Return [X, Y] of the center of cell containing provided text 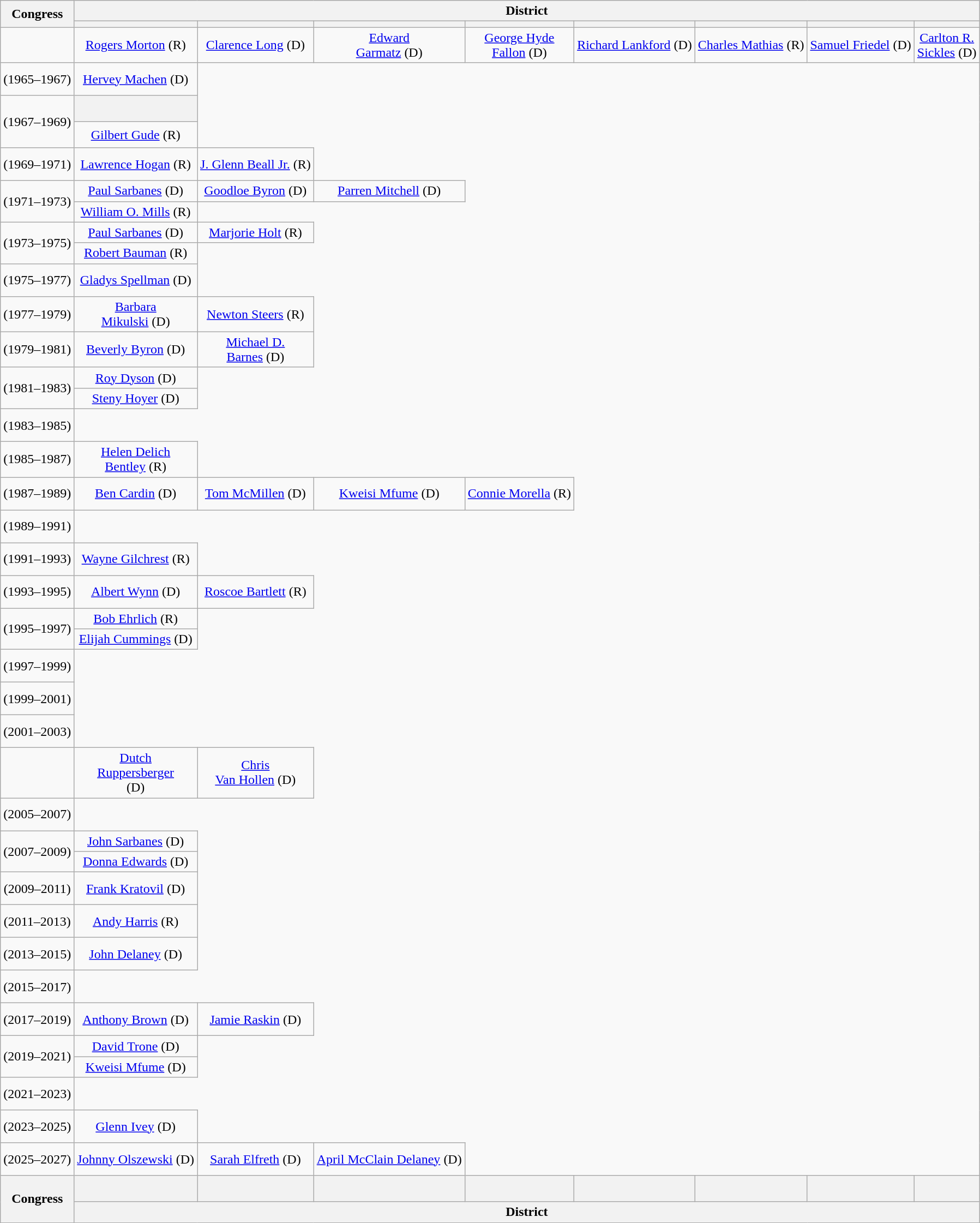
(1989–1991) [37, 526]
Glenn Ivey (D) [136, 1126]
(1975–1977) [37, 280]
(1993–1995) [37, 591]
(1969–1971) [37, 164]
(1967–1969) [37, 122]
(2017–2019) [37, 1020]
Robert Bauman (R) [136, 253]
(1995–1997) [37, 628]
George HydeFallon (D) [519, 45]
Samuel Friedel (D) [861, 45]
(2023–2025) [37, 1126]
(2009–2011) [37, 889]
David Trone (D) [136, 1046]
(1977–1979) [37, 314]
Roscoe Bartlett (R) [256, 591]
John Delaney (D) [136, 954]
Gilbert Gude (R) [136, 135]
Jamie Raskin (D) [256, 1020]
Tom McMillen (D) [256, 493]
(2011–2013) [37, 921]
(1965–1967) [37, 79]
Beverly Byron (D) [136, 349]
Johnny Olszewski (D) [136, 1159]
(1987–1989) [37, 493]
(2019–2021) [37, 1057]
(1983–1985) [37, 425]
Donna Edwards (D) [136, 862]
Parren Mitchell (D) [389, 191]
Michael D.Barnes (D) [256, 349]
Newton Steers (R) [256, 314]
Albert Wynn (D) [136, 591]
Anthony Brown (D) [136, 1020]
(2025–2027) [37, 1159]
Ben Cardin (D) [136, 493]
Marjorie Holt (R) [256, 232]
(1979–1981) [37, 349]
Andy Harris (R) [136, 921]
(2001–2003) [37, 732]
Hervey Machen (D) [136, 79]
(2007–2009) [37, 852]
(2015–2017) [37, 987]
Helen DelichBentley (R) [136, 459]
(1985–1987) [37, 459]
(1999–2001) [37, 699]
Bob Ehrlich (R) [136, 618]
Gladys Spellman (D) [136, 280]
Roy Dyson (D) [136, 377]
(1973–1975) [37, 243]
Clarence Long (D) [256, 45]
J. Glenn Beall Jr. (R) [256, 164]
Frank Kratovil (D) [136, 889]
Rogers Morton (R) [136, 45]
Carlton R.Sickles (D) [947, 45]
ChrisVan Hollen (D) [256, 773]
Richard Lankford (D) [635, 45]
Lawrence Hogan (R) [136, 164]
(2021–2023) [37, 1094]
John Sarbanes (D) [136, 841]
Connie Morella (R) [519, 493]
William O. Mills (R) [136, 212]
(1971–1973) [37, 201]
DutchRuppersberger(D) [136, 773]
Charles Mathias (R) [751, 45]
(2013–2015) [37, 954]
Steny Hoyer (D) [136, 398]
Elijah Cummings (D) [136, 639]
EdwardGarmatz (D) [389, 45]
Sarah Elfreth (D) [256, 1159]
(2005–2007) [37, 814]
(1997–1999) [37, 666]
Goodloe Byron (D) [256, 191]
April McClain Delaney (D) [389, 1159]
(1991–1993) [37, 559]
Wayne Gilchrest (R) [136, 559]
(1981–1983) [37, 388]
BarbaraMikulski (D) [136, 314]
